Capture the cell that displays the provided text and extract its [x, y] central coordinate. 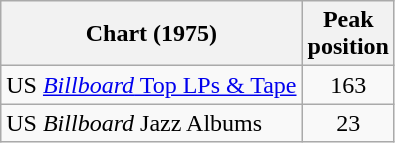
Peakposition [348, 34]
23 [348, 123]
163 [348, 85]
US Billboard Top LPs & Tape [152, 85]
US Billboard Jazz Albums [152, 123]
Chart (1975) [152, 34]
